Return the [x, y] coordinate for the center point of the cell that contains the specified text.  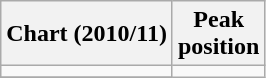
Chart (2010/11) [87, 34]
Peakposition [218, 34]
